Search for the cell housing the specified text and yield its (X, Y) center coordinate. 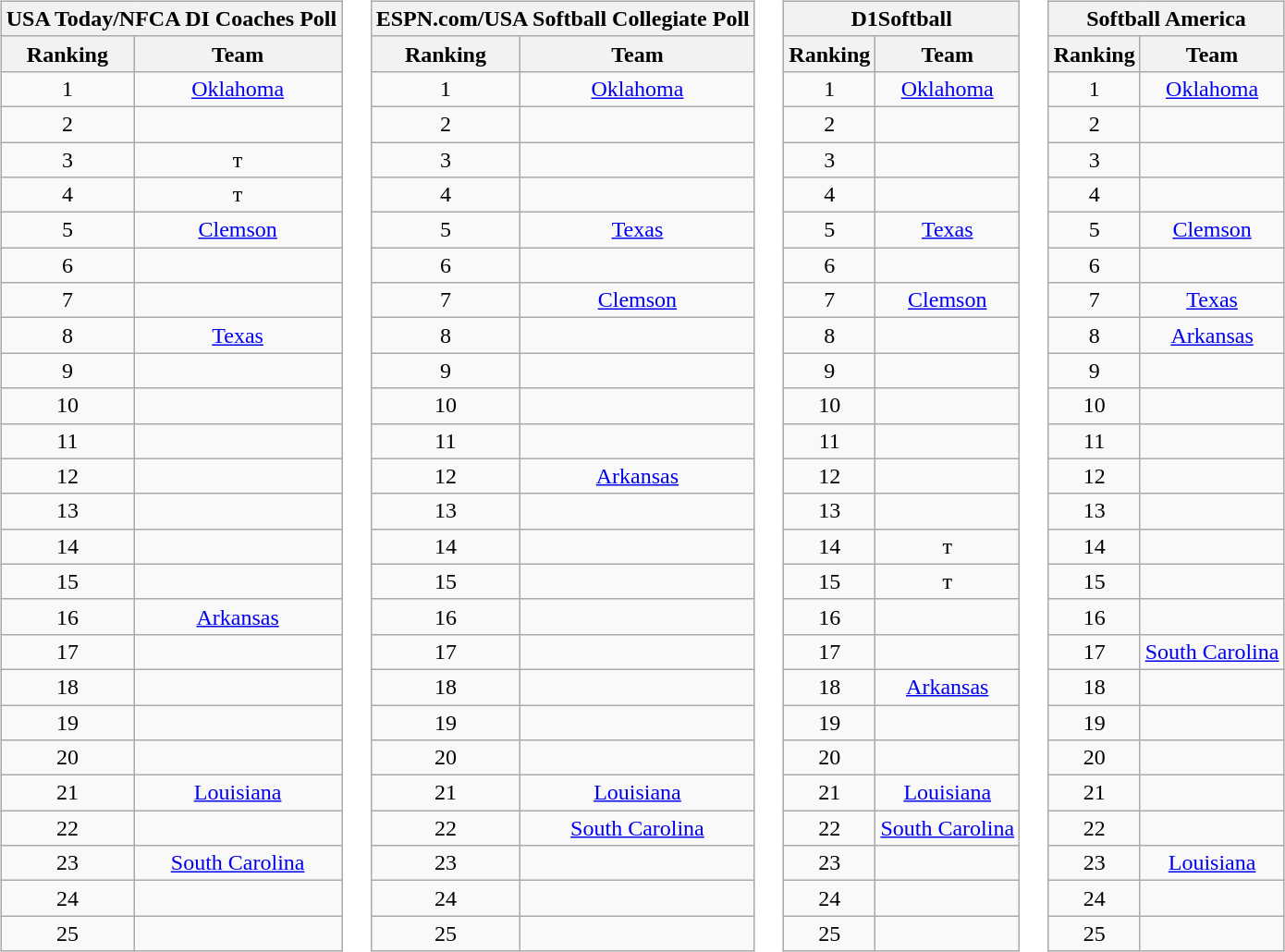
Softball America (1167, 18)
ESPN.com/USA Softball Collegiate Poll (562, 18)
USA Today/NFCA DI Coaches Poll (171, 18)
D1Softball (902, 18)
